Provide the [x, y] coordinate of the cell's center where the given text is located.  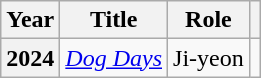
2024 [30, 58]
Dog Days [114, 58]
Year [30, 20]
Ji-yeon [209, 58]
Title [114, 20]
Role [209, 20]
